Return the (x, y) coordinate for the center point of the cell that contains the specified text.  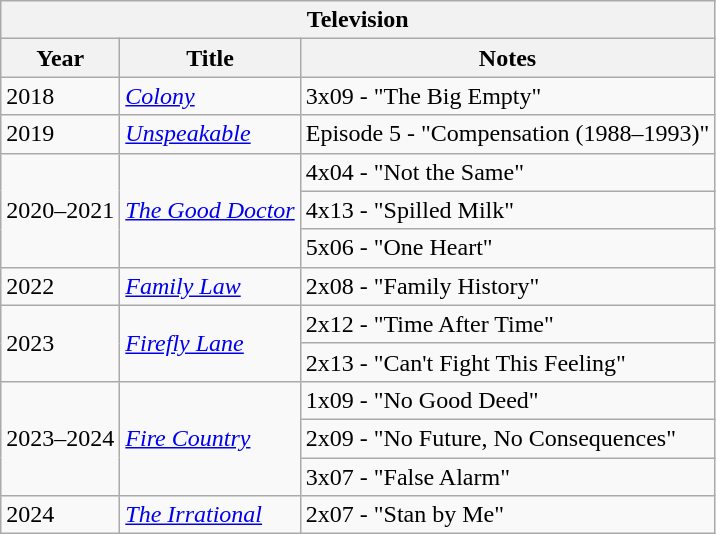
2x08 - "Family History" (508, 286)
2x07 - "Stan by Me" (508, 515)
Family Law (210, 286)
2024 (60, 515)
The Good Doctor (210, 210)
1x09 - "No Good Deed" (508, 400)
3x07 - "False Alarm" (508, 477)
Year (60, 58)
4x13 - "Spilled Milk" (508, 210)
Unspeakable (210, 134)
2023–2024 (60, 438)
Television (358, 20)
5x06 - "One Heart" (508, 248)
4x04 - "Not the Same" (508, 172)
2019 (60, 134)
2x12 - "Time After Time" (508, 324)
Fire Country (210, 438)
The Irrational (210, 515)
Firefly Lane (210, 343)
2023 (60, 343)
2020–2021 (60, 210)
3x09 - "The Big Empty" (508, 96)
2018 (60, 96)
Notes (508, 58)
Episode 5 - "Compensation (1988–1993)" (508, 134)
Title (210, 58)
2022 (60, 286)
2x09 - "No Future, No Consequences" (508, 438)
2x13 - "Can't Fight This Feeling" (508, 362)
Colony (210, 96)
